Find where the given text appears and provide that cell's center as (x, y) coordinate. 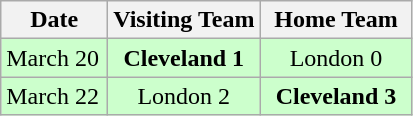
Visiting Team (184, 20)
March 22 (54, 96)
March 20 (54, 58)
Cleveland 1 (184, 58)
London 2 (184, 96)
Home Team (336, 20)
London 0 (336, 58)
Date (54, 20)
Cleveland 3 (336, 96)
